Output the [X, Y] coordinate of the center of the cell containing the given text.  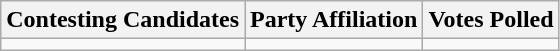
Votes Polled [491, 20]
Party Affiliation [334, 20]
Contesting Candidates [123, 20]
